Capture the cell that displays the provided text and extract its [x, y] central coordinate. 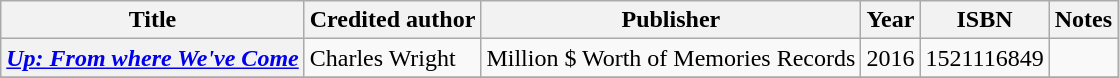
Up: From where We've Come [152, 58]
Year [890, 20]
Publisher [671, 20]
1521116849 [984, 58]
ISBN [984, 20]
Charles Wright [392, 58]
Credited author [392, 20]
Notes [1083, 20]
Million $ Worth of Memories Records [671, 58]
2016 [890, 58]
Title [152, 20]
